From the cell containing the given text, extract its center point as [X, Y] coordinate. 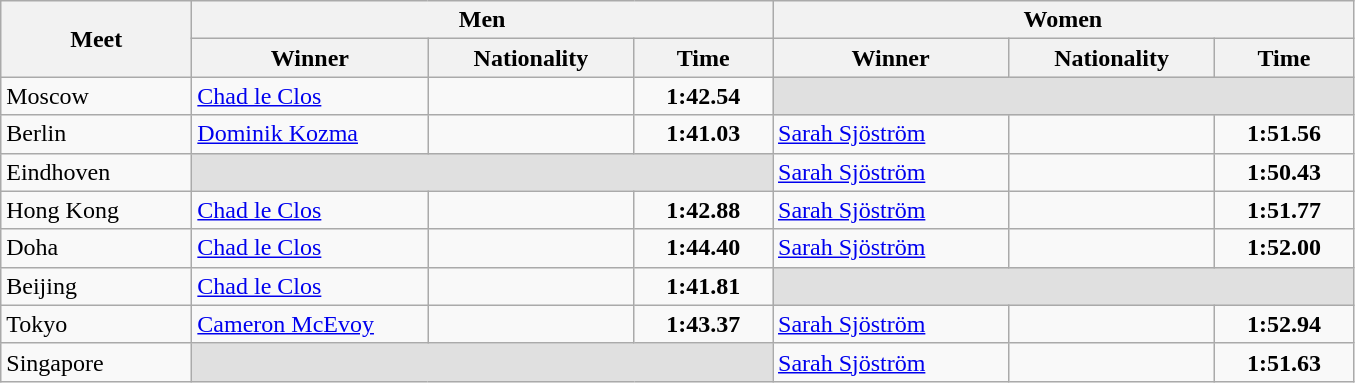
Doha [96, 248]
Moscow [96, 96]
1:51.63 [1284, 362]
1:50.43 [1284, 172]
1:41.81 [704, 286]
Berlin [96, 134]
Dominik Kozma [310, 134]
Eindhoven [96, 172]
Beijing [96, 286]
Women [1062, 20]
1:52.00 [1284, 248]
1:44.40 [704, 248]
Singapore [96, 362]
Men [482, 20]
1:51.77 [1284, 210]
1:41.03 [704, 134]
1:42.54 [704, 96]
1:52.94 [1284, 324]
1:51.56 [1284, 134]
Meet [96, 39]
Tokyo [96, 324]
1:42.88 [704, 210]
1:43.37 [704, 324]
Cameron McEvoy [310, 324]
Hong Kong [96, 210]
